Return [X, Y] of the center of cell containing provided text 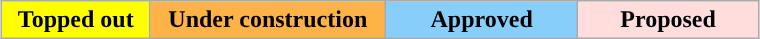
Topped out [76, 20]
Under construction [268, 20]
Proposed [668, 20]
Approved [482, 20]
